From the cell containing the given text, extract its center point as [X, Y] coordinate. 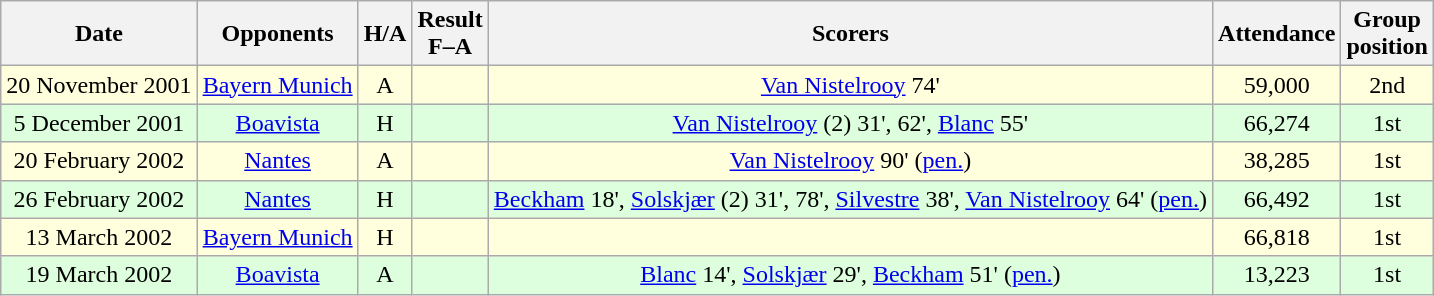
38,285 [1277, 161]
Groupposition [1387, 34]
Opponents [278, 34]
Date [99, 34]
H/A [385, 34]
20 February 2002 [99, 161]
2nd [1387, 85]
ResultF–A [450, 34]
13,223 [1277, 275]
13 March 2002 [99, 237]
Van Nistelrooy 90' (pen.) [850, 161]
66,492 [1277, 199]
Van Nistelrooy 74' [850, 85]
59,000 [1277, 85]
Van Nistelrooy (2) 31', 62', Blanc 55' [850, 123]
19 March 2002 [99, 275]
20 November 2001 [99, 85]
Blanc 14', Solskjær 29', Beckham 51' (pen.) [850, 275]
5 December 2001 [99, 123]
Beckham 18', Solskjær (2) 31', 78', Silvestre 38', Van Nistelrooy 64' (pen.) [850, 199]
26 February 2002 [99, 199]
66,274 [1277, 123]
Scorers [850, 34]
66,818 [1277, 237]
Attendance [1277, 34]
